Extract the (X, Y) coordinate from the center of the cell holding the provided text.  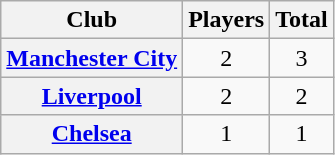
3 (302, 58)
Players (226, 20)
Liverpool (92, 96)
Total (302, 20)
Chelsea (92, 134)
Club (92, 20)
Manchester City (92, 58)
